Detect which cell encompasses the target text, then output its [X, Y] center coordinate. 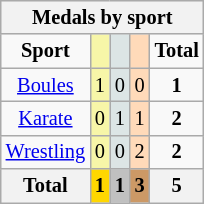
Medals by sport [102, 17]
Wrestling [46, 152]
3 [140, 186]
Sport [46, 51]
Boules [46, 85]
Karate [46, 118]
5 [177, 186]
